Locate the cell with the specified text and output its [X, Y] center coordinate. 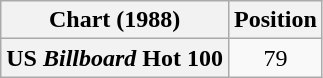
Position [276, 20]
Chart (1988) [115, 20]
US Billboard Hot 100 [115, 58]
79 [276, 58]
